Provide the [x, y] coordinate of the cell's center where the given text is located.  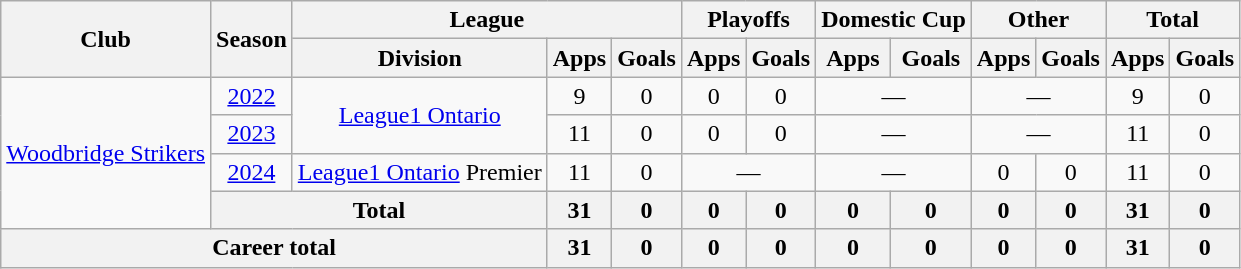
2023 [252, 134]
2024 [252, 172]
2022 [252, 96]
Season [252, 39]
Division [420, 58]
Career total [274, 248]
Playoffs [748, 20]
Other [1038, 20]
Domestic Cup [894, 20]
League1 Ontario [420, 115]
Club [106, 39]
League [486, 20]
Woodbridge Strikers [106, 153]
League1 Ontario Premier [420, 172]
